Extract the [x, y] coordinate from the center of the cell holding the provided text.  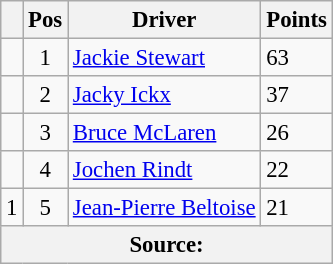
3 [46, 133]
63 [296, 58]
Points [296, 20]
2 [46, 95]
22 [296, 170]
Bruce McLaren [164, 133]
Source: [167, 245]
21 [296, 208]
Jacky Ickx [164, 95]
Jochen Rindt [164, 170]
26 [296, 133]
Jackie Stewart [164, 58]
Jean-Pierre Beltoise [164, 208]
37 [296, 95]
4 [46, 170]
5 [46, 208]
Pos [46, 20]
Driver [164, 20]
